Scan for the cell matching the given text and deliver its (X, Y) coordinate at center. 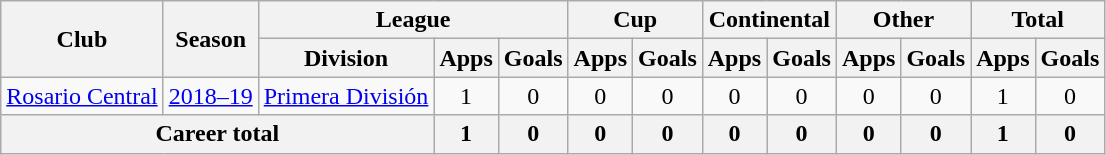
Continental (769, 20)
Cup (635, 20)
2018–19 (210, 96)
Division (346, 58)
Season (210, 39)
League (413, 20)
Total (1038, 20)
Rosario Central (82, 96)
Other (903, 20)
Primera División (346, 96)
Career total (218, 134)
Club (82, 39)
